Return (x, y) of the center of cell containing provided text 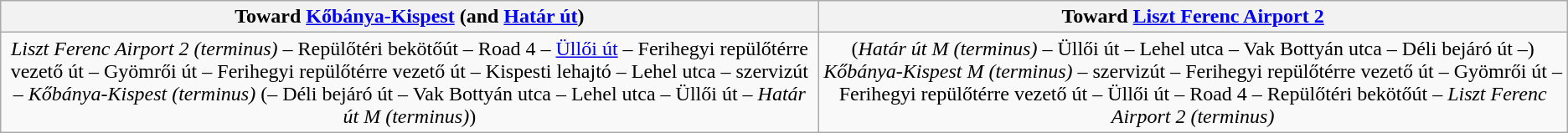
Toward Kőbánya-Kispest (and Határ út) (410, 17)
Toward Liszt Ferenc Airport 2 (1193, 17)
